For the text-containing cell, return its midpoint in (x, y) coordinate format. 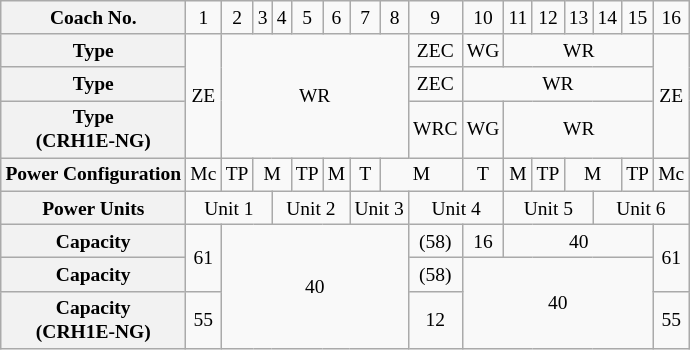
Unit 6 (641, 208)
11 (518, 18)
WRC (435, 130)
6 (336, 18)
Unit 1 (229, 208)
3 (262, 18)
2 (237, 18)
Type(CRH1E-NG) (94, 130)
Unit 5 (548, 208)
1 (204, 18)
4 (282, 18)
15 (638, 18)
Unit 3 (380, 208)
7 (366, 18)
13 (578, 18)
14 (608, 18)
Unit 2 (311, 208)
5 (307, 18)
10 (483, 18)
Power Units (94, 208)
Power Configuration (94, 174)
Capacity(CRH1E-NG) (94, 320)
8 (395, 18)
9 (435, 18)
Unit 4 (456, 208)
Coach No. (94, 18)
